For the text-containing cell, return its midpoint in (x, y) coordinate format. 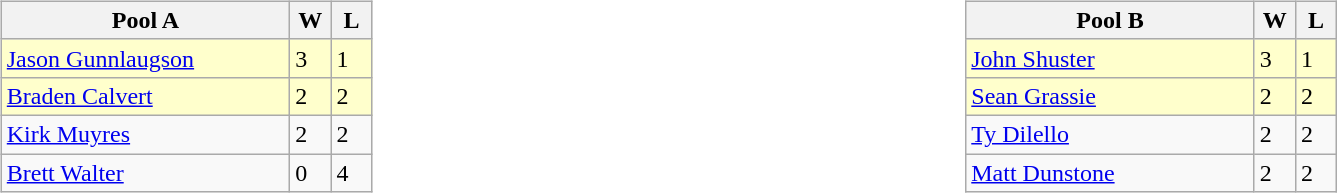
Brett Walter (146, 173)
Braden Calvert (146, 96)
0 (310, 173)
Matt Dunstone (1110, 173)
Pool A (146, 20)
Jason Gunnlaugson (146, 58)
Kirk Muyres (146, 134)
4 (352, 173)
Pool B (1110, 20)
Sean Grassie (1110, 96)
John Shuster (1110, 58)
Ty Dilello (1110, 134)
